Determine the (X, Y) coordinate at the center of the cell enclosing the given text.  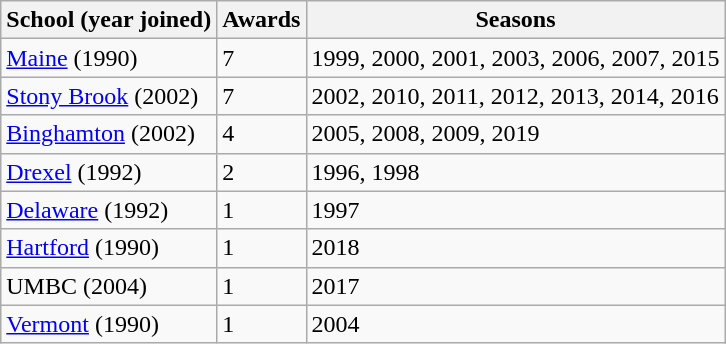
4 (262, 134)
Vermont (1990) (109, 324)
Seasons (516, 20)
2017 (516, 286)
Maine (1990) (109, 58)
School (year joined) (109, 20)
Drexel (1992) (109, 172)
2018 (516, 248)
Delaware (1992) (109, 210)
2004 (516, 324)
2002, 2010, 2011, 2012, 2013, 2014, 2016 (516, 96)
Binghamton (2002) (109, 134)
Hartford (1990) (109, 248)
Awards (262, 20)
2005, 2008, 2009, 2019 (516, 134)
1997 (516, 210)
1999, 2000, 2001, 2003, 2006, 2007, 2015 (516, 58)
Stony Brook (2002) (109, 96)
2 (262, 172)
1996, 1998 (516, 172)
UMBC (2004) (109, 286)
